Provide the [x, y] coordinate of the cell's center where the given text is located.  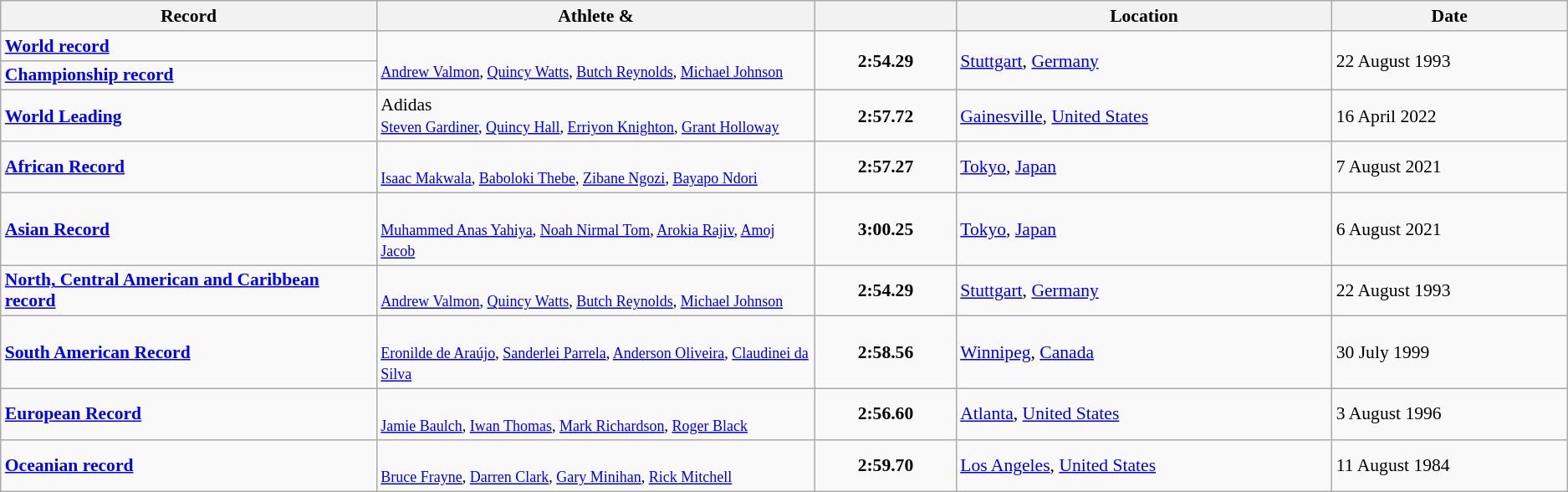
Athlete & [595, 16]
6 August 2021 [1450, 229]
Jamie Baulch, Iwan Thomas, Mark Richardson, Roger Black [595, 415]
Winnipeg, Canada [1144, 353]
2:56.60 [886, 415]
Eronilde de Araújo, Sanderlei Parrela, Anderson Oliveira, Claudinei da Silva [595, 353]
Championship record [189, 75]
Atlanta, United States [1144, 415]
2:58.56 [886, 353]
Location [1144, 16]
South American Record [189, 353]
3 August 1996 [1450, 415]
2:57.27 [886, 167]
Oceanian record [189, 465]
Record [189, 16]
30 July 1999 [1450, 353]
World record [189, 46]
7 August 2021 [1450, 167]
Bruce Frayne, Darren Clark, Gary Minihan, Rick Mitchell [595, 465]
3:00.25 [886, 229]
16 April 2022 [1450, 115]
Los Angeles, United States [1144, 465]
Isaac Makwala, Baboloki Thebe, Zibane Ngozi, Bayapo Ndori [595, 167]
11 August 1984 [1450, 465]
Gainesville, United States [1144, 115]
2:59.70 [886, 465]
European Record [189, 415]
AdidasSteven Gardiner, Quincy Hall, Erriyon Knighton, Grant Holloway [595, 115]
Muhammed Anas Yahiya, Noah Nirmal Tom, Arokia Rajiv, Amoj Jacob [595, 229]
2:57.72 [886, 115]
World Leading [189, 115]
North, Central American and Caribbean record [189, 291]
Date [1450, 16]
African Record [189, 167]
Asian Record [189, 229]
